Extract the (X, Y) coordinate from the center of the cell holding the provided text.  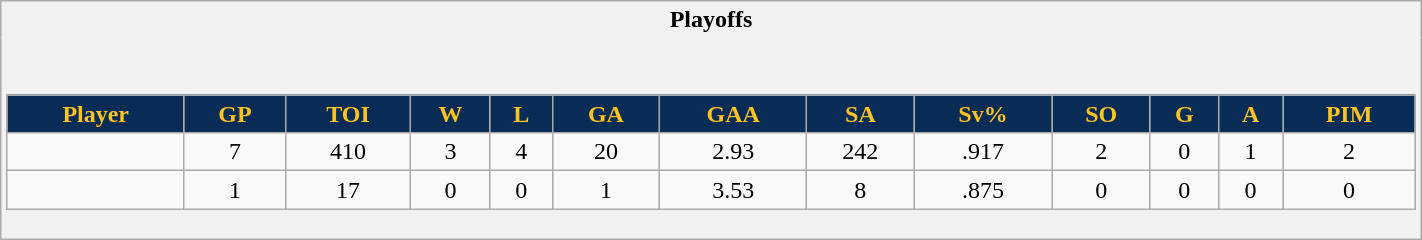
Sv% (983, 114)
GAA (734, 114)
Playoffs (711, 20)
17 (348, 190)
7 (234, 152)
8 (860, 190)
GA (606, 114)
.917 (983, 152)
SA (860, 114)
W (450, 114)
Player (96, 114)
A (1250, 114)
3 (450, 152)
4 (521, 152)
Player GP TOI W L GA GAA SA Sv% SO G A PIM 7 410 3 4 20 2.93 242 .917 2 0 1 2 1 17 0 0 1 3.53 8 .875 0 0 0 0 (711, 138)
242 (860, 152)
GP (234, 114)
TOI (348, 114)
410 (348, 152)
SO (1101, 114)
3.53 (734, 190)
20 (606, 152)
G (1184, 114)
2.93 (734, 152)
PIM (1349, 114)
.875 (983, 190)
L (521, 114)
